Output the [X, Y] coordinate of the center of the cell containing the given text.  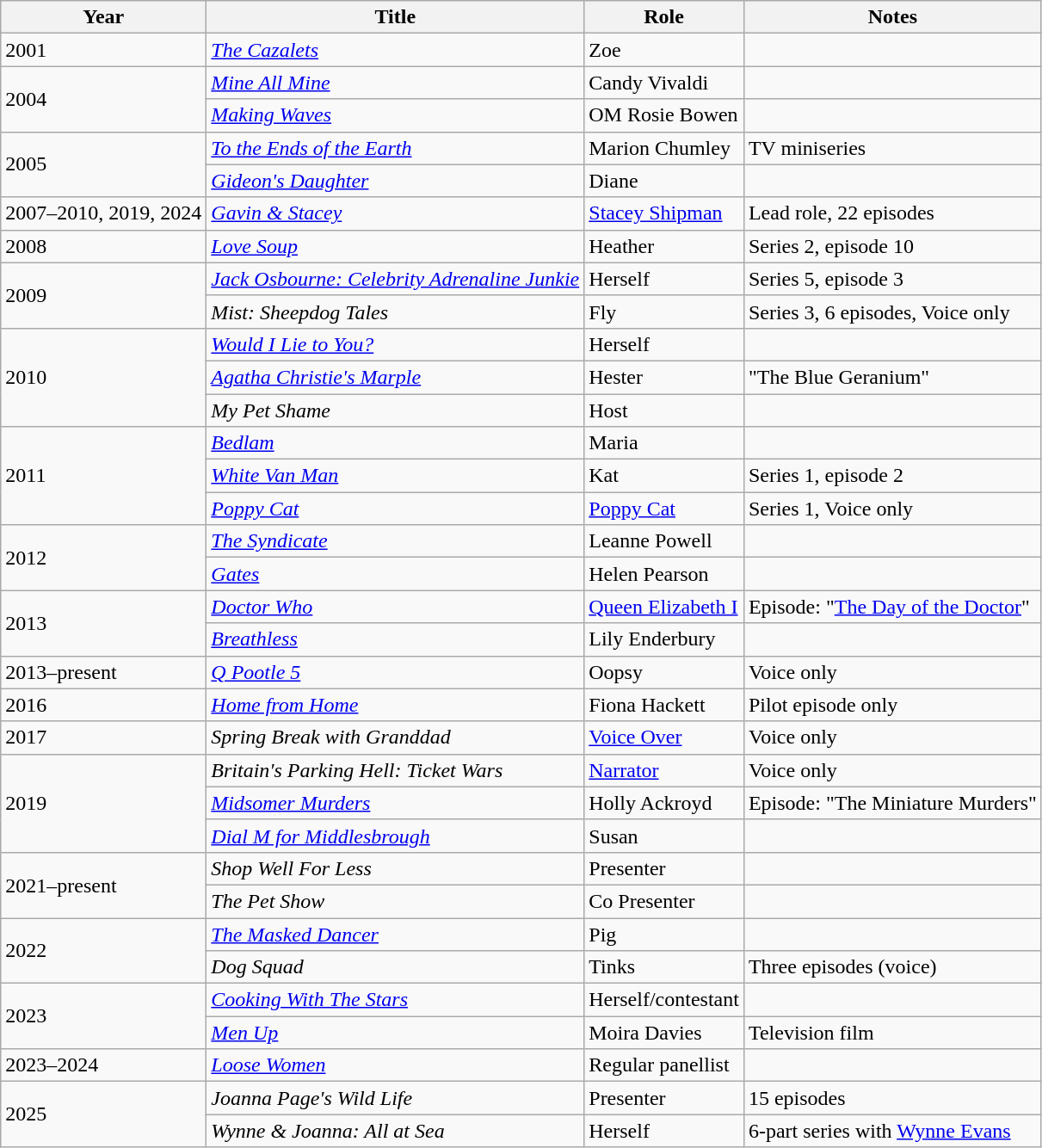
2004 [103, 99]
Oopsy [664, 672]
6-part series with Wynne Evans [892, 1131]
Narrator [664, 770]
Marion Chumley [664, 148]
OM Rosie Bowen [664, 115]
Lead role, 22 episodes [892, 213]
Notes [892, 17]
Moira Davies [664, 1033]
Britain's Parking Hell: Ticket Wars [396, 770]
Series 5, episode 3 [892, 279]
Television film [892, 1033]
2009 [103, 295]
Gideon's Daughter [396, 181]
Role [664, 17]
2005 [103, 164]
Series 1, episode 2 [892, 476]
2021–present [103, 885]
Heather [664, 246]
Episode: "The Day of the Doctor" [892, 607]
Title [396, 17]
2013 [103, 623]
To the Ends of the Earth [396, 148]
Voice Over [664, 738]
Host [664, 410]
Dog Squad [396, 967]
2013–present [103, 672]
Joanna Page's Wild Life [396, 1098]
Kat [664, 476]
Pig [664, 934]
Pilot episode only [892, 705]
Diane [664, 181]
Queen Elizabeth I [664, 607]
2025 [103, 1114]
Making Waves [396, 115]
Maria [664, 443]
Spring Break with Granddad [396, 738]
Gavin & Stacey [396, 213]
Would I Lie to You? [396, 344]
Wynne & Joanna: All at Sea [396, 1131]
2008 [103, 246]
Episode: "The Miniature Murders" [892, 803]
Lily Enderbury [664, 639]
Dial M for Middlesbrough [396, 836]
Hester [664, 377]
Three episodes (voice) [892, 967]
Shop Well For Less [396, 868]
The Syndicate [396, 541]
Loose Women [396, 1065]
Fly [664, 312]
Q Pootle 5 [396, 672]
2019 [103, 803]
2010 [103, 377]
Series 3, 6 episodes, Voice only [892, 312]
Candy Vivaldi [664, 83]
My Pet Shame [396, 410]
Zoe [664, 50]
2023–2024 [103, 1065]
15 episodes [892, 1098]
Gates [396, 574]
Bedlam [396, 443]
Love Soup [396, 246]
2022 [103, 950]
Year [103, 17]
Mine All Mine [396, 83]
2017 [103, 738]
The Cazalets [396, 50]
Jack Osbourne: Celebrity Adrenaline Junkie [396, 279]
Men Up [396, 1033]
Co Presenter [664, 901]
2016 [103, 705]
2012 [103, 558]
The Pet Show [396, 901]
Leanne Powell [664, 541]
2001 [103, 50]
White Van Man [396, 476]
2011 [103, 476]
Cooking With The Stars [396, 1000]
Breathless [396, 639]
Regular panellist [664, 1065]
2007–2010, 2019, 2024 [103, 213]
The Masked Dancer [396, 934]
Helen Pearson [664, 574]
Herself/contestant [664, 1000]
2023 [103, 1016]
Agatha Christie's Marple [396, 377]
"The Blue Geranium" [892, 377]
Series 2, episode 10 [892, 246]
TV miniseries [892, 148]
Holly Ackroyd [664, 803]
Midsomer Murders [396, 803]
Doctor Who [396, 607]
Stacey Shipman [664, 213]
Tinks [664, 967]
Fiona Hackett [664, 705]
Mist: Sheepdog Tales [396, 312]
Home from Home [396, 705]
Susan [664, 836]
Series 1, Voice only [892, 509]
